Search for the cell housing the specified text and yield its [x, y] center coordinate. 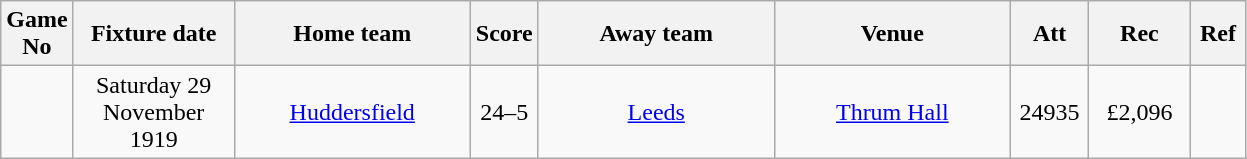
24–5 [504, 112]
Fixture date [154, 34]
£2,096 [1140, 112]
Away team [656, 34]
Game No [37, 34]
24935 [1050, 112]
Huddersfield [352, 112]
Saturday 29 November 1919 [154, 112]
Rec [1140, 34]
Att [1050, 34]
Home team [352, 34]
Thrum Hall [892, 112]
Venue [892, 34]
Score [504, 34]
Leeds [656, 112]
Ref [1218, 34]
